Capture the cell that displays the provided text and extract its [X, Y] central coordinate. 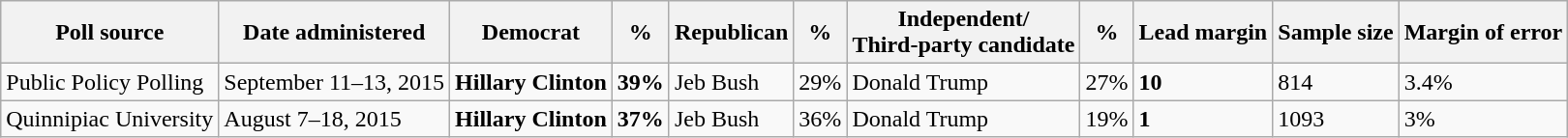
September 11–13, 2015 [335, 82]
August 7–18, 2015 [335, 119]
1 [1203, 119]
Independent/Third-party candidate [964, 33]
Lead margin [1203, 33]
19% [1107, 119]
37% [641, 119]
3% [1483, 119]
Date administered [335, 33]
1093 [1336, 119]
27% [1107, 82]
Public Policy Polling [110, 82]
Sample size [1336, 33]
Democrat [531, 33]
Quinnipiac University [110, 119]
Poll source [110, 33]
Republican [731, 33]
29% [821, 82]
10 [1203, 82]
Margin of error [1483, 33]
814 [1336, 82]
3.4% [1483, 82]
39% [641, 82]
36% [821, 119]
